Determine the [X, Y] coordinate at the center of the cell enclosing the given text.  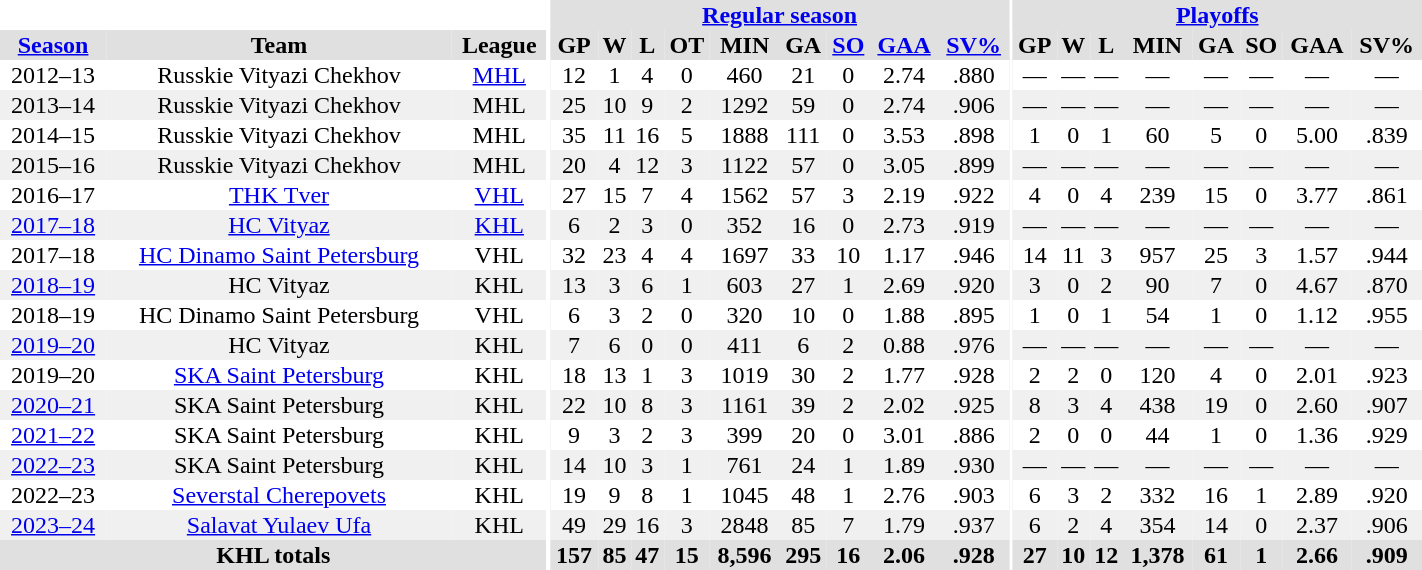
332 [1158, 495]
.929 [1386, 435]
2016–17 [53, 195]
2.69 [904, 285]
1,378 [1158, 555]
2021–22 [53, 435]
Severstal Cherepovets [279, 495]
61 [1216, 555]
1161 [745, 405]
157 [574, 555]
438 [1158, 405]
35 [574, 135]
5.00 [1318, 135]
603 [745, 285]
352 [745, 225]
4.67 [1318, 285]
54 [1158, 315]
.870 [1386, 285]
1.12 [1318, 315]
2.76 [904, 495]
KHL totals [274, 555]
30 [803, 375]
2.01 [1318, 375]
.955 [1386, 315]
2848 [745, 525]
.946 [973, 255]
1019 [745, 375]
354 [1158, 525]
2.60 [1318, 405]
.907 [1386, 405]
.937 [973, 525]
.919 [973, 225]
23 [614, 255]
1.57 [1318, 255]
2.19 [904, 195]
90 [1158, 285]
39 [803, 405]
33 [803, 255]
1.88 [904, 315]
239 [1158, 195]
2020–21 [53, 405]
OT [687, 45]
2014–15 [53, 135]
Regular season [780, 15]
320 [745, 315]
24 [803, 465]
0.88 [904, 345]
8,596 [745, 555]
.976 [973, 345]
.895 [973, 315]
.925 [973, 405]
.839 [1386, 135]
2.89 [1318, 495]
60 [1158, 135]
460 [745, 75]
2023–24 [53, 525]
.944 [1386, 255]
1697 [745, 255]
.930 [973, 465]
29 [614, 525]
1562 [745, 195]
.898 [973, 135]
2013–14 [53, 105]
111 [803, 135]
.923 [1386, 375]
1.17 [904, 255]
League [500, 45]
48 [803, 495]
.909 [1386, 555]
.880 [973, 75]
47 [648, 555]
3.05 [904, 165]
22 [574, 405]
2012–13 [53, 75]
.899 [973, 165]
THK Tver [279, 195]
1.79 [904, 525]
44 [1158, 435]
.886 [973, 435]
399 [745, 435]
2.66 [1318, 555]
3.77 [1318, 195]
32 [574, 255]
411 [745, 345]
18 [574, 375]
3.53 [904, 135]
1.89 [904, 465]
2.06 [904, 555]
.922 [973, 195]
49 [574, 525]
.903 [973, 495]
1888 [745, 135]
Team [279, 45]
3.01 [904, 435]
2.73 [904, 225]
Salavat Yulaev Ufa [279, 525]
21 [803, 75]
2015–16 [53, 165]
957 [1158, 255]
2.02 [904, 405]
1292 [745, 105]
1.77 [904, 375]
Season [53, 45]
295 [803, 555]
.861 [1386, 195]
1.36 [1318, 435]
1045 [745, 495]
120 [1158, 375]
2.37 [1318, 525]
59 [803, 105]
761 [745, 465]
Playoffs [1217, 15]
1122 [745, 165]
